Output the [x, y] coordinate of the center of the cell containing the given text.  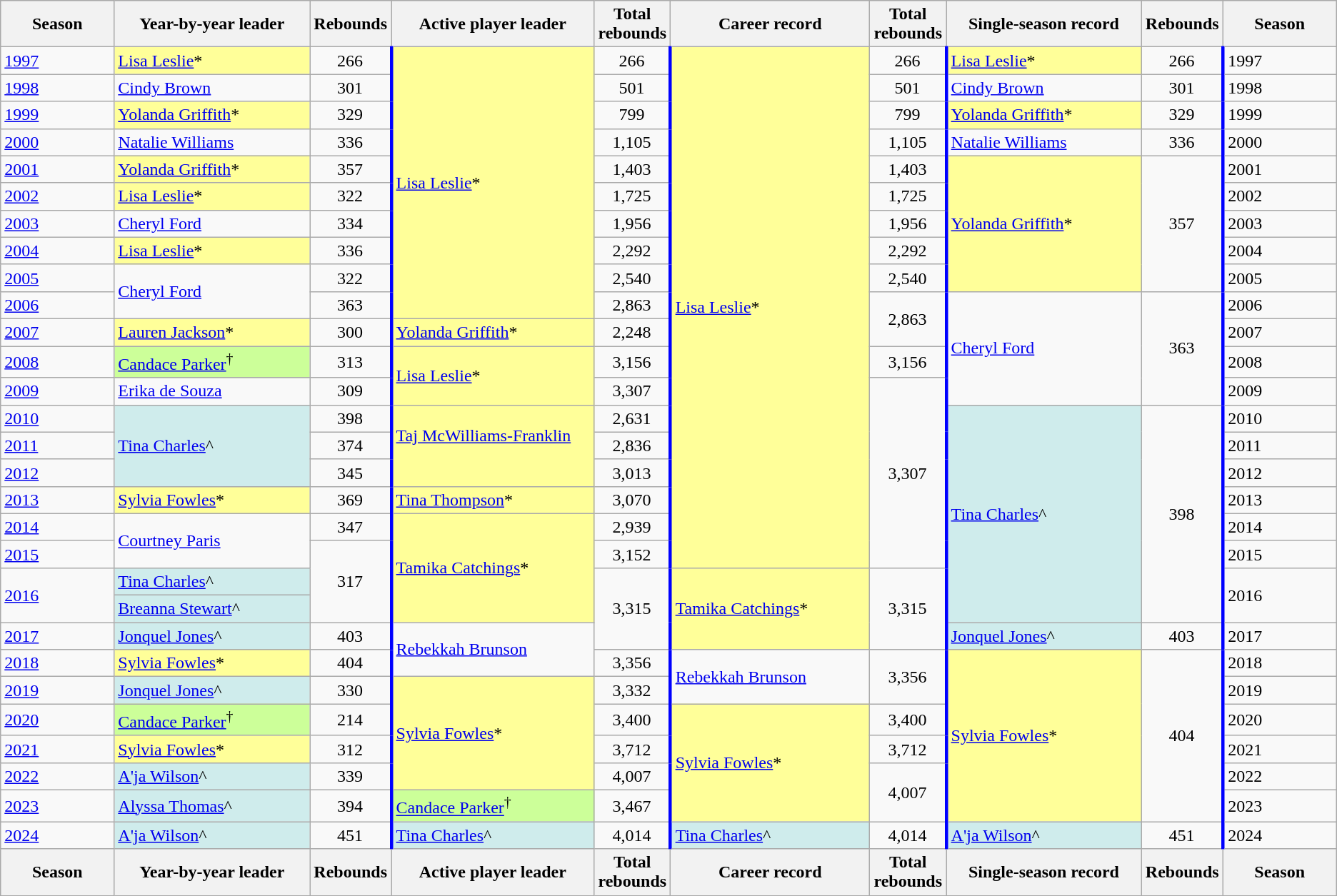
394 [351, 805]
3,332 [633, 690]
Tina Thompson* [493, 500]
334 [351, 223]
214 [351, 720]
Alyssa Thomas^ [212, 805]
339 [351, 776]
2,248 [633, 332]
Breanna Stewart^ [212, 609]
374 [351, 446]
Taj McWilliams-Franklin [493, 446]
Erika de Souza [212, 391]
2,836 [633, 446]
300 [351, 332]
313 [351, 361]
330 [351, 690]
3,013 [633, 473]
312 [351, 749]
3,152 [633, 554]
Lauren Jackson* [212, 332]
345 [351, 473]
Courtney Paris [212, 540]
3,467 [633, 805]
2,939 [633, 527]
369 [351, 500]
3,070 [633, 500]
2,631 [633, 418]
317 [351, 581]
309 [351, 391]
347 [351, 527]
